Find where the given text appears and provide that cell's center as (x, y) coordinate. 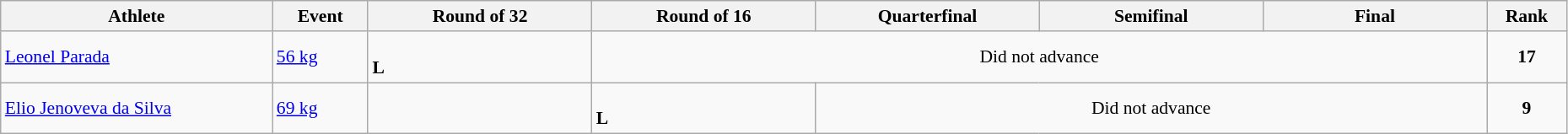
Elio Jenoveva da Silva (137, 108)
Final (1375, 16)
Semifinal (1150, 16)
Event (321, 16)
Rank (1527, 16)
56 kg (321, 57)
69 kg (321, 108)
Quarterfinal (928, 16)
Athlete (137, 16)
Round of 32 (479, 16)
Leonel Parada (137, 57)
17 (1527, 57)
Round of 16 (703, 16)
9 (1527, 108)
